Find where the given text appears and provide that cell's center as (X, Y) coordinate. 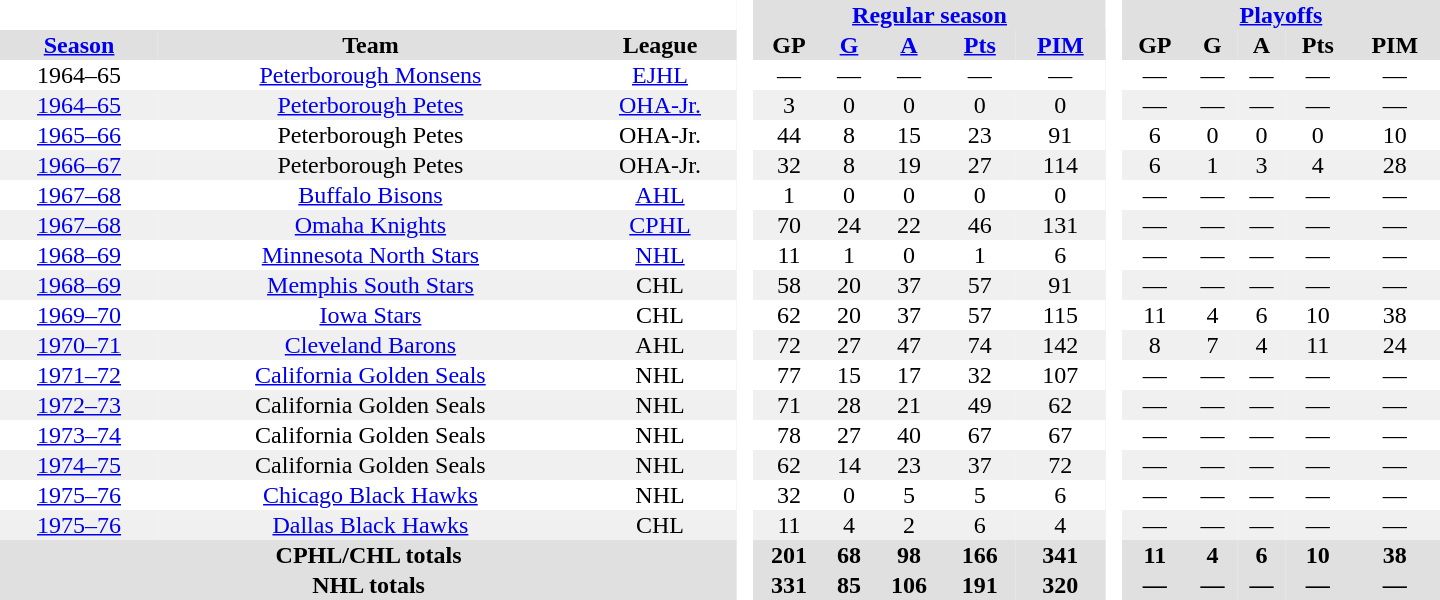
1965–66 (79, 135)
Minnesota North Stars (370, 255)
49 (980, 405)
106 (908, 585)
1966–67 (79, 165)
Dallas Black Hawks (370, 525)
Season (79, 45)
47 (908, 345)
22 (908, 225)
1970–71 (79, 345)
2 (908, 525)
68 (848, 555)
44 (790, 135)
341 (1060, 555)
Team (370, 45)
14 (848, 465)
Iowa Stars (370, 315)
98 (908, 555)
17 (908, 375)
Memphis South Stars (370, 285)
1972–73 (79, 405)
131 (1060, 225)
78 (790, 435)
Peterborough Monsens (370, 75)
EJHL (660, 75)
1973–74 (79, 435)
CPHL/CHL totals (368, 555)
1974–75 (79, 465)
77 (790, 375)
40 (908, 435)
1969–70 (79, 315)
331 (790, 585)
Regular season (930, 15)
CPHL (660, 225)
166 (980, 555)
Chicago Black Hawks (370, 495)
NHL totals (368, 585)
21 (908, 405)
7 (1212, 345)
Buffalo Bisons (370, 195)
191 (980, 585)
19 (908, 165)
58 (790, 285)
142 (1060, 345)
201 (790, 555)
Cleveland Barons (370, 345)
Playoffs (1281, 15)
115 (1060, 315)
320 (1060, 585)
70 (790, 225)
114 (1060, 165)
46 (980, 225)
League (660, 45)
71 (790, 405)
74 (980, 345)
1971–72 (79, 375)
107 (1060, 375)
85 (848, 585)
Omaha Knights (370, 225)
